Return [x, y] of the center of cell containing provided text 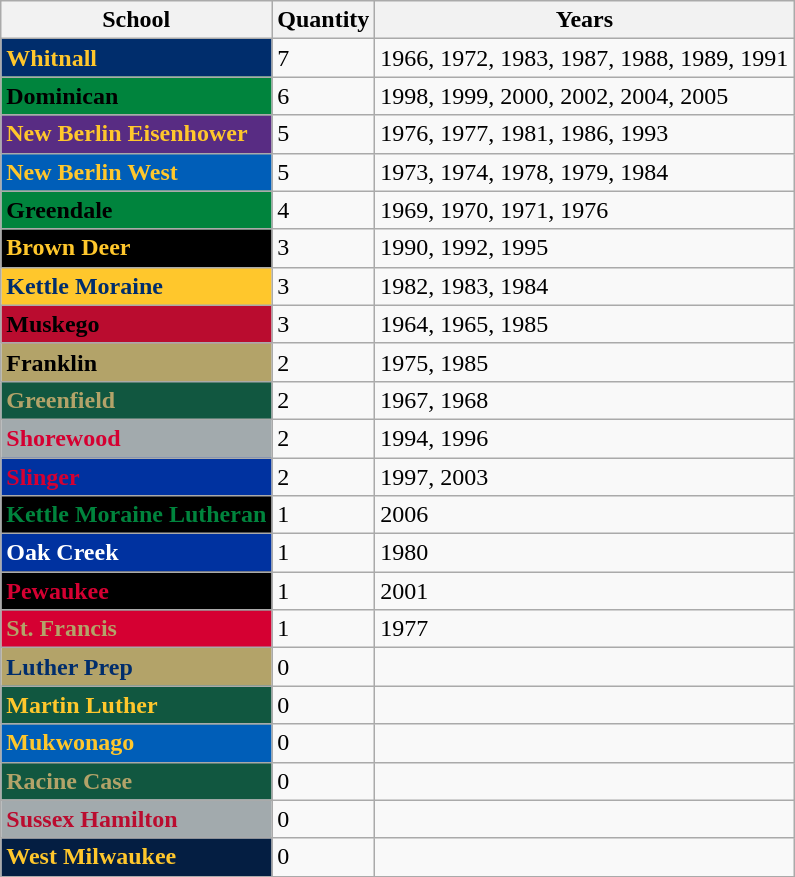
1997, 2003 [584, 477]
1967, 1968 [584, 400]
1975, 1985 [584, 362]
Pewaukee [136, 591]
1980 [584, 553]
Mukwonago [136, 743]
Sussex Hamilton [136, 819]
6 [324, 96]
Dominican [136, 96]
1982, 1983, 1984 [584, 286]
Muskego [136, 324]
New Berlin West [136, 172]
West Milwaukee [136, 857]
1966, 1972, 1983, 1987, 1988, 1989, 1991 [584, 58]
Brown Deer [136, 248]
Martin Luther [136, 705]
1976, 1977, 1981, 1986, 1993 [584, 134]
Years [584, 20]
1998, 1999, 2000, 2002, 2004, 2005 [584, 96]
St. Francis [136, 629]
Kettle Moraine [136, 286]
7 [324, 58]
1990, 1992, 1995 [584, 248]
Luther Prep [136, 667]
1964, 1965, 1985 [584, 324]
1973, 1974, 1978, 1979, 1984 [584, 172]
Greendale [136, 210]
Shorewood [136, 438]
New Berlin Eisenhower [136, 134]
Racine Case [136, 781]
2001 [584, 591]
Quantity [324, 20]
1969, 1970, 1971, 1976 [584, 210]
2006 [584, 515]
1994, 1996 [584, 438]
School [136, 20]
Greenfield [136, 400]
1977 [584, 629]
Kettle Moraine Lutheran [136, 515]
Whitnall [136, 58]
Franklin [136, 362]
Slinger [136, 477]
Oak Creek [136, 553]
4 [324, 210]
